Search for the cell housing the specified text and yield its (x, y) center coordinate. 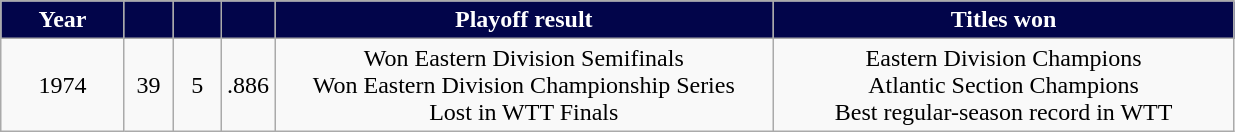
1974 (63, 85)
Eastern Division ChampionsAtlantic Section ChampionsBest regular-season record in WTT (1004, 85)
Year (63, 20)
39 (148, 85)
Titles won (1004, 20)
Won Eastern Division SemifinalsWon Eastern Division Championship SeriesLost in WTT Finals (524, 85)
.886 (248, 85)
Playoff result (524, 20)
5 (198, 85)
